From the cell containing the given text, extract its center point as [x, y] coordinate. 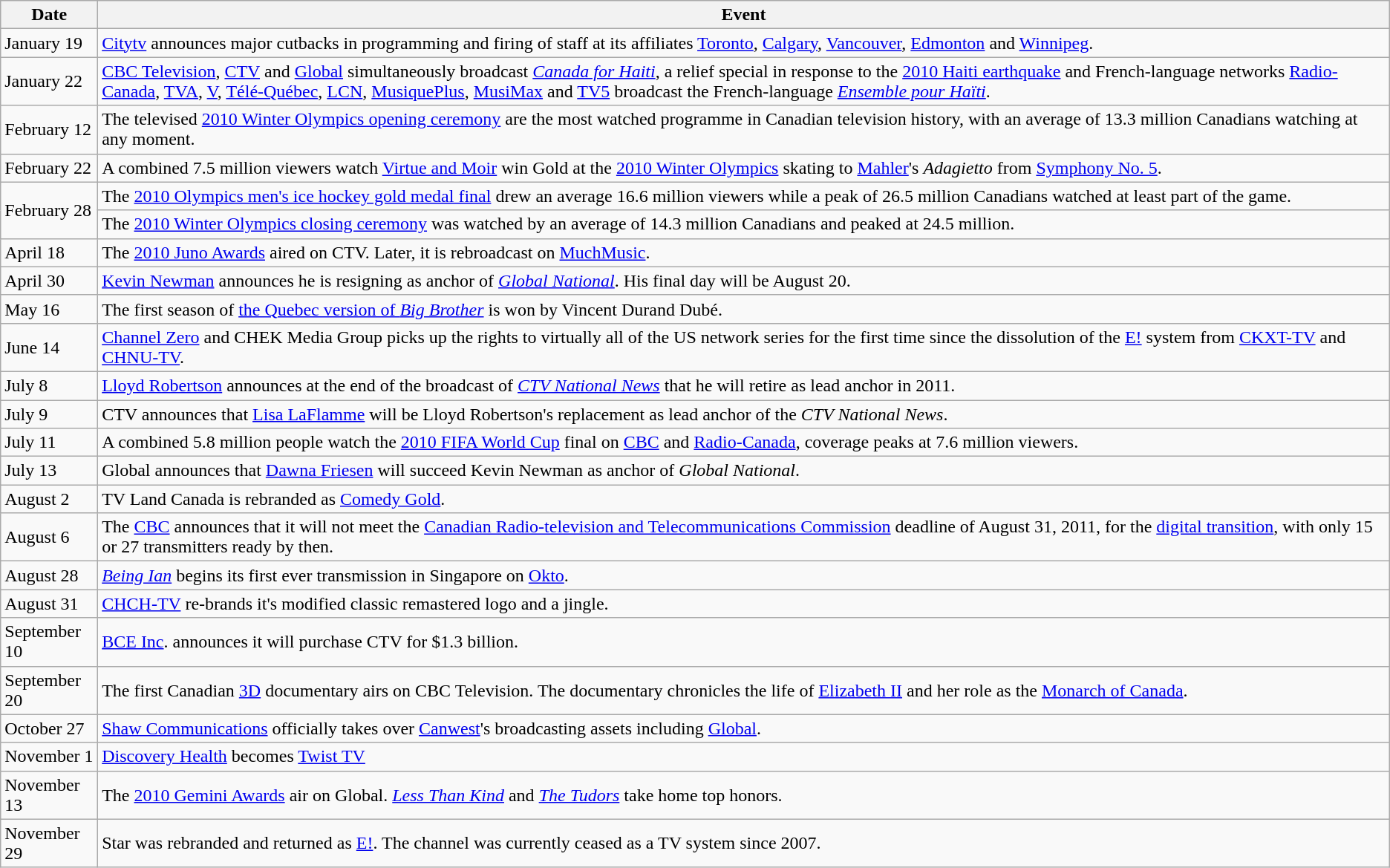
February 28 [49, 210]
February 22 [49, 168]
April 30 [49, 281]
TV Land Canada is rebranded as Comedy Gold. [744, 499]
November 13 [49, 794]
August 2 [49, 499]
Star was rebranded and returned as E!. The channel was currently ceased as a TV system since 2007. [744, 843]
Event [744, 15]
August 28 [49, 575]
February 12 [49, 129]
CHCH-TV re-brands it's modified classic remastered logo and a jingle. [744, 604]
November 1 [49, 757]
August 6 [49, 538]
September 20 [49, 691]
BCE Inc. announces it will purchase CTV for $1.3 billion. [744, 642]
CTV announces that Lisa LaFlamme will be Lloyd Robertson's replacement as lead anchor of the CTV National News. [744, 414]
May 16 [49, 309]
November 29 [49, 843]
June 14 [49, 347]
April 18 [49, 252]
Kevin Newman announces he is resigning as anchor of Global National. His final day will be August 20. [744, 281]
A combined 7.5 million viewers watch Virtue and Moir win Gold at the 2010 Winter Olympics skating to Mahler's Adagietto from Symphony No. 5. [744, 168]
A combined 5.8 million people watch the 2010 FIFA World Cup final on CBC and Radio-Canada, coverage peaks at 7.6 million viewers. [744, 443]
August 31 [49, 604]
Shaw Communications officially takes over Canwest's broadcasting assets including Global. [744, 728]
Being Ian begins its first ever transmission in Singapore on Okto. [744, 575]
January 19 [49, 43]
January 22 [49, 82]
Global announces that Dawna Friesen will succeed Kevin Newman as anchor of Global National. [744, 471]
Citytv announces major cutbacks in programming and firing of staff at its affiliates Toronto, Calgary, Vancouver, Edmonton and Winnipeg. [744, 43]
The first Canadian 3D documentary airs on CBC Television. The documentary chronicles the life of Elizabeth II and her role as the Monarch of Canada. [744, 691]
Discovery Health becomes Twist TV [744, 757]
October 27 [49, 728]
The 2010 Juno Awards aired on CTV. Later, it is rebroadcast on MuchMusic. [744, 252]
The 2010 Winter Olympics closing ceremony was watched by an average of 14.3 million Canadians and peaked at 24.5 million. [744, 224]
The first season of the Quebec version of Big Brother is won by Vincent Durand Dubé. [744, 309]
September 10 [49, 642]
Date [49, 15]
The 2010 Gemini Awards air on Global. Less Than Kind and The Tudors take home top honors. [744, 794]
Lloyd Robertson announces at the end of the broadcast of CTV National News that he will retire as lead anchor in 2011. [744, 385]
July 13 [49, 471]
July 8 [49, 385]
July 9 [49, 414]
July 11 [49, 443]
